Capture the cell that displays the provided text and extract its (X, Y) central coordinate. 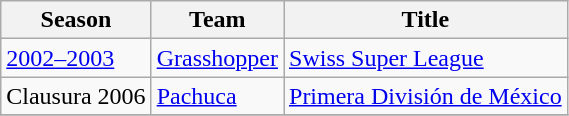
Title (426, 20)
Swiss Super League (426, 58)
Season (76, 20)
Clausura 2006 (76, 96)
Grasshopper (217, 58)
Pachuca (217, 96)
Team (217, 20)
Primera División de México (426, 96)
2002–2003 (76, 58)
